Pinpoint the cell where the given text exists, returning its (x, y) midpoint coordinate. 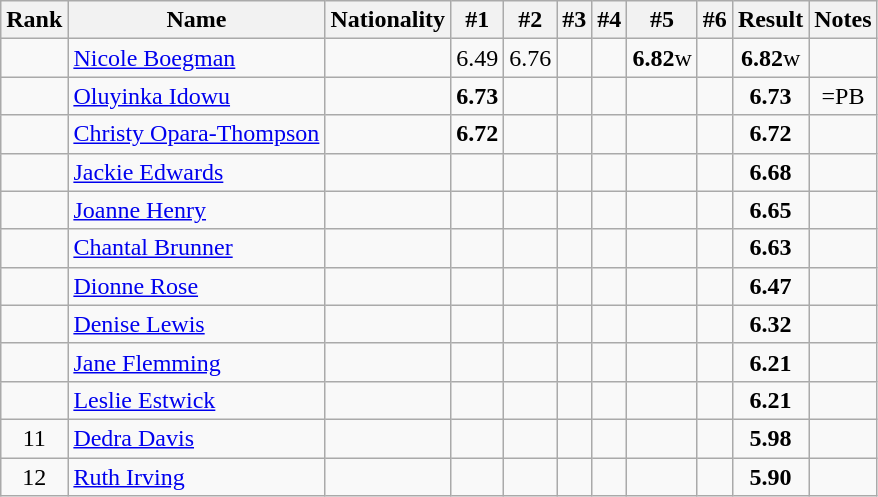
Jackie Edwards (196, 172)
Result (770, 20)
Ruth Irving (196, 477)
Chantal Brunner (196, 248)
Christy Opara-Thompson (196, 134)
Rank (34, 20)
6.63 (770, 248)
Notes (843, 20)
11 (34, 438)
Jane Flemming (196, 362)
6.76 (530, 58)
Nicole Boegman (196, 58)
5.98 (770, 438)
#5 (662, 20)
#4 (610, 20)
#6 (714, 20)
6.32 (770, 324)
Nationality (388, 20)
Denise Lewis (196, 324)
=PB (843, 96)
Joanne Henry (196, 210)
Name (196, 20)
Dedra Davis (196, 438)
Oluyinka Idowu (196, 96)
#1 (478, 20)
6.47 (770, 286)
Dionne Rose (196, 286)
6.65 (770, 210)
6.68 (770, 172)
12 (34, 477)
#2 (530, 20)
Leslie Estwick (196, 400)
6.49 (478, 58)
5.90 (770, 477)
#3 (574, 20)
